Find where the given text appears and provide that cell's center as [x, y] coordinate. 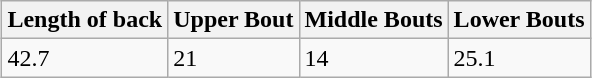
21 [234, 58]
Length of back [85, 20]
Middle Bouts [374, 20]
Upper Bout [234, 20]
14 [374, 58]
25.1 [519, 58]
Lower Bouts [519, 20]
42.7 [85, 58]
